Search for the cell housing the specified text and yield its [X, Y] center coordinate. 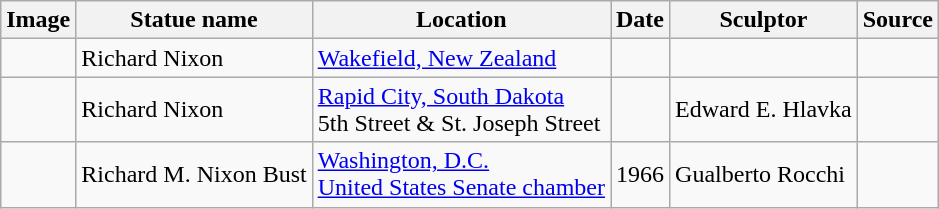
Sculptor [764, 20]
Wakefield, New Zealand [461, 58]
Gualberto Rocchi [764, 174]
Location [461, 20]
Rapid City, South Dakota5th Street & St. Joseph Street [461, 110]
Washington, D.C.United States Senate chamber [461, 174]
Image [38, 20]
Date [640, 20]
Richard M. Nixon Bust [194, 174]
Source [898, 20]
Edward E. Hlavka [764, 110]
Statue name [194, 20]
1966 [640, 174]
